Determine the (x, y) coordinate at the center of the cell enclosing the given text.  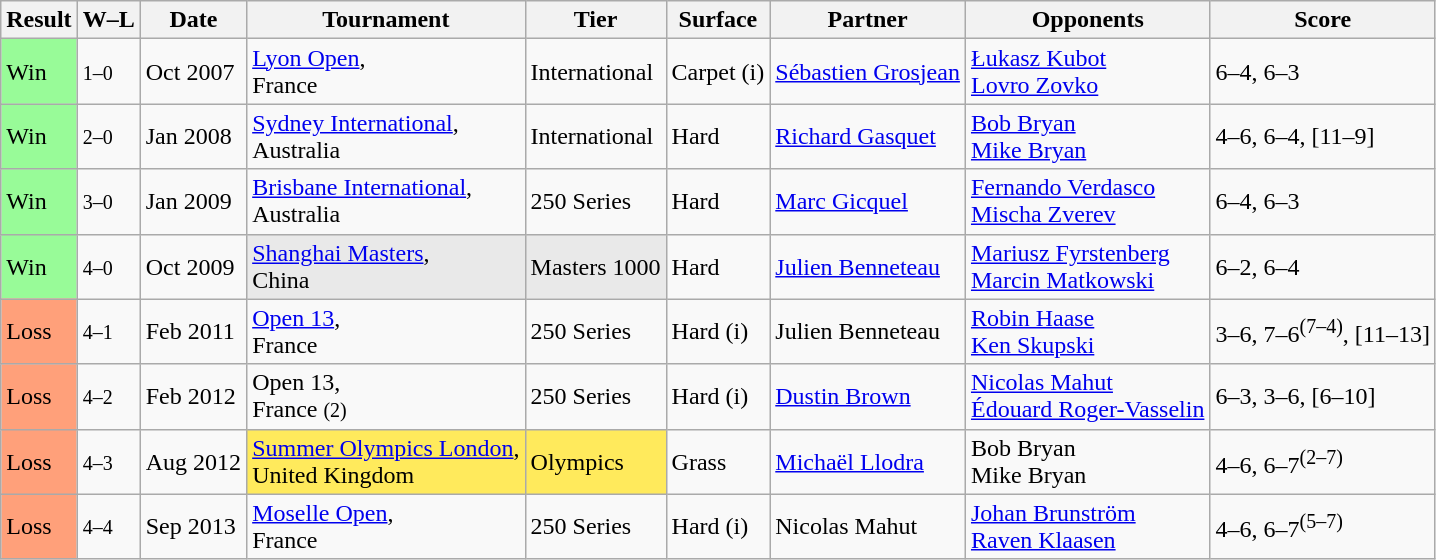
Score (1322, 20)
Olympics (596, 462)
Feb 2011 (193, 332)
4–2 (108, 396)
6–3, 3–6, [6–10] (1322, 396)
Oct 2007 (193, 72)
Partner (868, 20)
4–4 (108, 526)
Surface (718, 20)
Lyon Open, France (386, 72)
Łukasz Kubot Lovro Zovko (1088, 72)
Mariusz Fyrstenberg Marcin Matkowski (1088, 266)
Summer Olympics London, United Kingdom (386, 462)
Dustin Brown (868, 396)
4–1 (108, 332)
Opponents (1088, 20)
4–6, 6–4, [11–9] (1322, 136)
3–0 (108, 202)
6–2, 6–4 (1322, 266)
Brisbane International, Australia (386, 202)
Nicolas Mahut (868, 526)
2–0 (108, 136)
Moselle Open, France (386, 526)
Tournament (386, 20)
Oct 2009 (193, 266)
4–3 (108, 462)
Sébastien Grosjean (868, 72)
4–0 (108, 266)
Sydney International, Australia (386, 136)
Jan 2008 (193, 136)
Date (193, 20)
Open 13, France (386, 332)
Carpet (i) (718, 72)
4–6, 6–7(2–7) (1322, 462)
Shanghai Masters, China (386, 266)
Feb 2012 (193, 396)
Robin Haase Ken Skupski (1088, 332)
Masters 1000 (596, 266)
Johan Brunström Raven Klaasen (1088, 526)
Michaël Llodra (868, 462)
Open 13, France (2) (386, 396)
4–6, 6–7(5–7) (1322, 526)
3–6, 7–6(7–4), [11–13] (1322, 332)
Sep 2013 (193, 526)
Aug 2012 (193, 462)
Tier (596, 20)
1–0 (108, 72)
Grass (718, 462)
Richard Gasquet (868, 136)
Jan 2009 (193, 202)
Fernando Verdasco Mischa Zverev (1088, 202)
Marc Gicquel (868, 202)
Nicolas Mahut Édouard Roger-Vasselin (1088, 396)
Result (39, 20)
W–L (108, 20)
